Detect which cell encompasses the target text, then output its (X, Y) center coordinate. 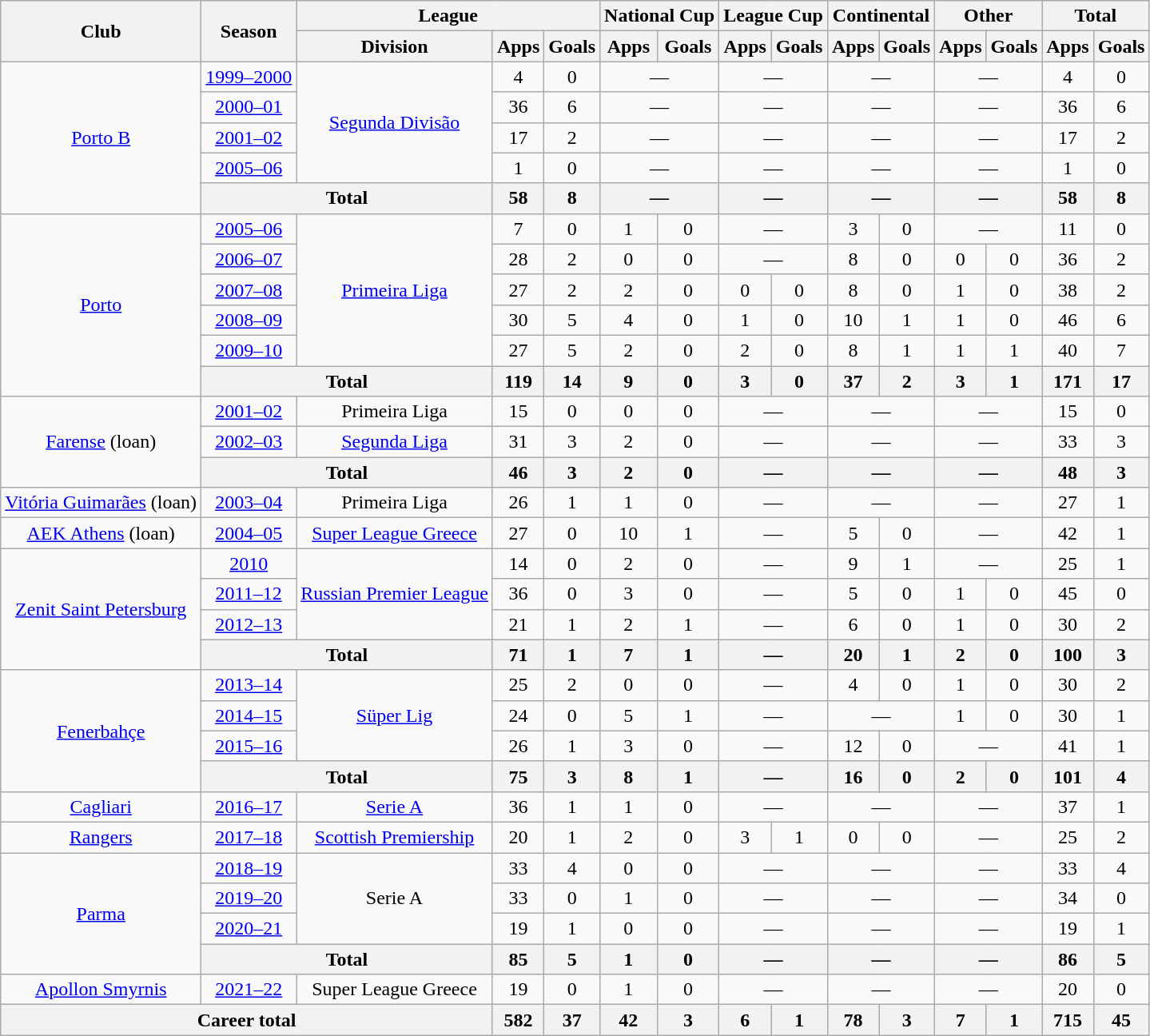
71 (518, 655)
2002–03 (249, 442)
16 (853, 776)
34 (1068, 899)
28 (518, 259)
2018–19 (249, 867)
Career total (247, 1020)
League (448, 16)
2015–16 (249, 746)
78 (853, 1020)
48 (1068, 472)
Farense (loan) (101, 442)
2010 (249, 564)
2020–21 (249, 929)
2014–15 (249, 715)
31 (518, 442)
Segunda Divisão (395, 122)
Porto (101, 305)
1999–2000 (249, 77)
24 (518, 715)
2013–14 (249, 685)
Parma (101, 913)
100 (1068, 655)
Süper Lig (395, 715)
Vitória Guimarães (loan) (101, 503)
Other (989, 16)
40 (1068, 350)
21 (518, 624)
Zenit Saint Petersburg (101, 609)
11 (1068, 229)
75 (518, 776)
582 (518, 1020)
Rangers (101, 837)
League Cup (774, 16)
2009–10 (249, 350)
38 (1068, 289)
AEK Athens (loan) (101, 533)
Club (101, 31)
Season (249, 31)
Porto B (101, 137)
Scottish Premiership (395, 837)
Cagliari (101, 807)
85 (518, 959)
Division (395, 46)
12 (853, 746)
Segunda Liga (395, 442)
2011–12 (249, 594)
86 (1068, 959)
2016–17 (249, 807)
171 (1068, 381)
2012–13 (249, 624)
2003–04 (249, 503)
2008–09 (249, 320)
2006–07 (249, 259)
119 (518, 381)
National Cup (660, 16)
2021–22 (249, 990)
715 (1068, 1020)
Apollon Smyrnis (101, 990)
2017–18 (249, 837)
Fenerbahçe (101, 731)
41 (1068, 746)
2000–01 (249, 107)
2019–20 (249, 899)
2007–08 (249, 289)
2004–05 (249, 533)
Russian Premier League (395, 594)
Continental (881, 16)
101 (1068, 776)
